Determine the (X, Y) coordinate at the center of the cell enclosing the given text.  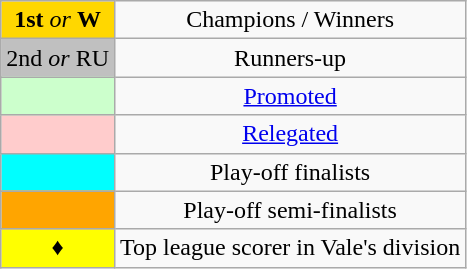
♦ (58, 248)
Top league scorer in Vale's division (290, 248)
2nd or RU (58, 58)
Play-off semi-finalists (290, 210)
Runners-up (290, 58)
Play-off finalists (290, 172)
Promoted (290, 96)
Relegated (290, 134)
1st or W (58, 20)
Champions / Winners (290, 20)
